Find where the given text appears and provide that cell's center as (X, Y) coordinate. 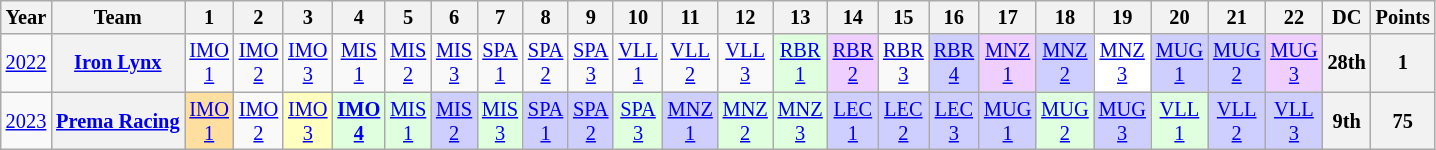
IMO4 (358, 121)
LEC3 (954, 121)
DC (1347, 17)
22 (1294, 17)
9th (1347, 121)
2 (258, 17)
75 (1403, 121)
18 (1064, 17)
Iron Lynx (118, 63)
4 (358, 17)
17 (1008, 17)
15 (903, 17)
2022 (26, 63)
2023 (26, 121)
9 (590, 17)
20 (1180, 17)
16 (954, 17)
RBR1 (800, 63)
LEC1 (853, 121)
7 (500, 17)
21 (1236, 17)
Year (26, 17)
Prema Racing (118, 121)
10 (638, 17)
LEC2 (903, 121)
11 (690, 17)
12 (746, 17)
28th (1347, 63)
Points (1403, 17)
RBR4 (954, 63)
8 (546, 17)
Team (118, 17)
19 (1122, 17)
5 (408, 17)
RBR3 (903, 63)
13 (800, 17)
3 (308, 17)
6 (454, 17)
RBR2 (853, 63)
14 (853, 17)
